Detect which cell encompasses the target text, then output its [x, y] center coordinate. 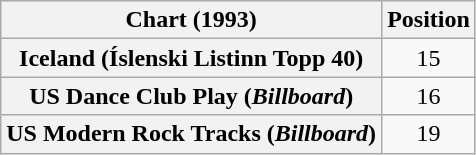
15 [429, 58]
Iceland (Íslenski Listinn Topp 40) [192, 58]
Position [429, 20]
19 [429, 134]
Chart (1993) [192, 20]
16 [429, 96]
US Modern Rock Tracks (Billboard) [192, 134]
US Dance Club Play (Billboard) [192, 96]
